Return the (x, y) coordinate for the center point of the cell that contains the specified text.  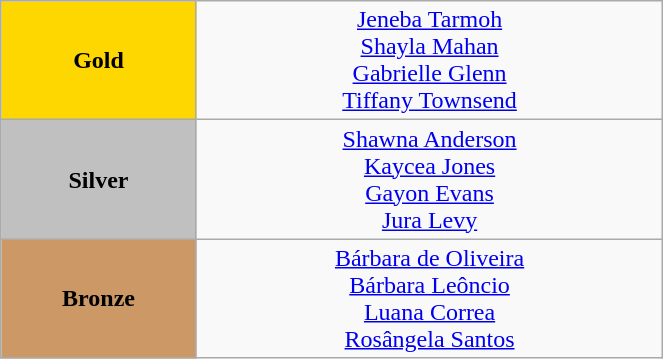
Silver (99, 180)
Jeneba TarmohShayla MahanGabrielle GlennTiffany Townsend (430, 60)
Gold (99, 60)
Bárbara de OliveiraBárbara LeôncioLuana CorreaRosângela Santos (430, 298)
Bronze (99, 298)
Shawna AndersonKaycea JonesGayon EvansJura Levy (430, 180)
